Identify which cell holds the provided text, then report its (x, y) central coordinate. 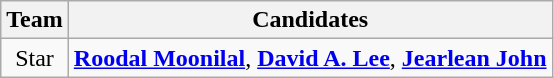
Roodal Moonilal, David A. Lee, Jearlean John (310, 58)
Star (35, 58)
Team (35, 20)
Candidates (310, 20)
